Return (X, Y) of the center of cell containing provided text 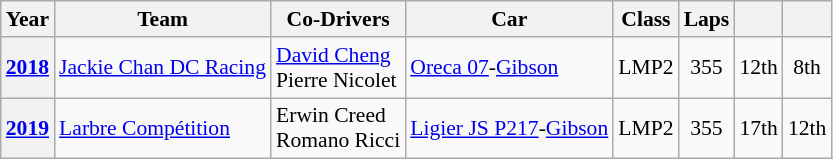
Erwin Creed Romano Ricci (338, 128)
8th (808, 68)
David Cheng Pierre Nicolet (338, 68)
Year (28, 19)
Jackie Chan DC Racing (162, 68)
Larbre Compétition (162, 128)
Oreca 07-Gibson (509, 68)
2018 (28, 68)
Ligier JS P217-Gibson (509, 128)
Co-Drivers (338, 19)
17th (758, 128)
Class (646, 19)
Laps (707, 19)
Team (162, 19)
Car (509, 19)
2019 (28, 128)
